From the cell containing the given text, extract its center point as (X, Y) coordinate. 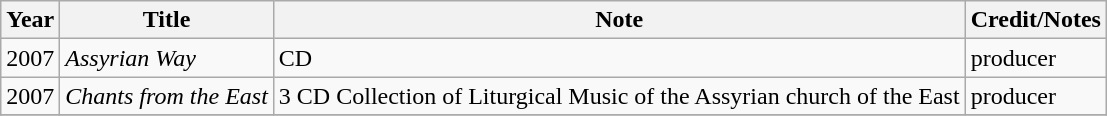
Assyrian Way (167, 58)
CD (619, 58)
Note (619, 20)
Credit/Notes (1036, 20)
Year (30, 20)
3 CD Collection of Liturgical Music of the Assyrian church of the East (619, 96)
Title (167, 20)
Chants from the East (167, 96)
